Provide the [X, Y] coordinate of the cell's center where the given text is located.  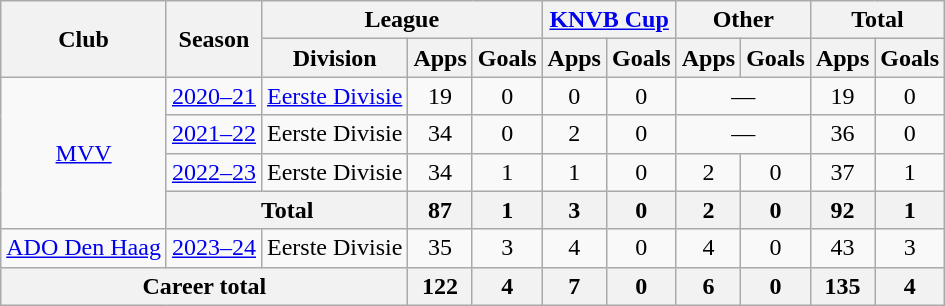
KNVB Cup [609, 20]
87 [440, 210]
MVV [84, 153]
92 [842, 210]
2021–22 [214, 134]
Career total [204, 286]
37 [842, 172]
122 [440, 286]
2022–23 [214, 172]
ADO Den Haag [84, 248]
Season [214, 39]
7 [574, 286]
2023–24 [214, 248]
35 [440, 248]
Club [84, 39]
6 [708, 286]
Other [743, 20]
League [402, 20]
43 [842, 248]
36 [842, 134]
Division [334, 58]
135 [842, 286]
2020–21 [214, 96]
